For the text-containing cell, return its midpoint in (X, Y) coordinate format. 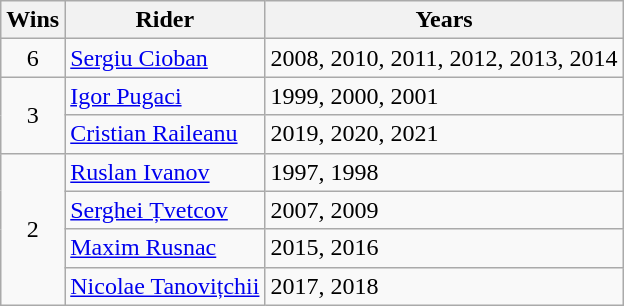
Maxim Rusnac (165, 248)
Wins (33, 20)
Nicolae Tanovițchii (165, 286)
2007, 2009 (444, 210)
Cristian Raileanu (165, 134)
2 (33, 229)
Years (444, 20)
Serghei Țvetcov (165, 210)
2019, 2020, 2021 (444, 134)
2008, 2010, 2011, 2012, 2013, 2014 (444, 58)
1997, 1998 (444, 172)
3 (33, 115)
2017, 2018 (444, 286)
1999, 2000, 2001 (444, 96)
Igor Pugaci (165, 96)
2015, 2016 (444, 248)
Ruslan Ivanov (165, 172)
6 (33, 58)
Sergiu Cioban (165, 58)
Rider (165, 20)
